Output the [x, y] coordinate of the center of the cell containing the given text.  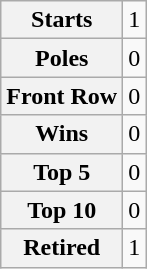
Top 10 [62, 210]
Wins [62, 134]
Front Row [62, 96]
Starts [62, 20]
Top 5 [62, 172]
Poles [62, 58]
Retired [62, 248]
